From the cell containing the given text, extract its center point as [x, y] coordinate. 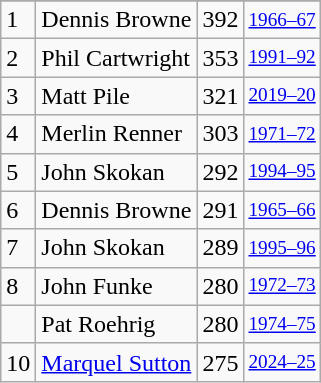
5 [18, 172]
8 [18, 286]
2019–20 [282, 96]
2 [18, 58]
292 [220, 172]
7 [18, 248]
1994–95 [282, 172]
1971–72 [282, 134]
392 [220, 20]
Matt Pile [116, 96]
Phil Cartwright [116, 58]
2024–25 [282, 362]
1972–73 [282, 286]
1965–66 [282, 210]
353 [220, 58]
1991–92 [282, 58]
321 [220, 96]
1974–75 [282, 324]
1995–96 [282, 248]
John Funke [116, 286]
303 [220, 134]
1 [18, 20]
4 [18, 134]
291 [220, 210]
3 [18, 96]
Pat Roehrig [116, 324]
275 [220, 362]
Marquel Sutton [116, 362]
289 [220, 248]
1966–67 [282, 20]
Merlin Renner [116, 134]
6 [18, 210]
10 [18, 362]
